Locate the cell with the specified text and output its [X, Y] center coordinate. 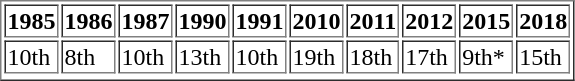
1991 [259, 20]
2010 [317, 20]
2015 [486, 20]
19th [317, 56]
2011 [372, 20]
8th [89, 56]
18th [372, 56]
1985 [31, 20]
1990 [203, 20]
1986 [89, 20]
2012 [429, 20]
1987 [145, 20]
2018 [543, 20]
17th [429, 56]
13th [203, 56]
9th* [486, 56]
15th [543, 56]
